Return the [x, y] coordinate for the center point of the cell that contains the specified text.  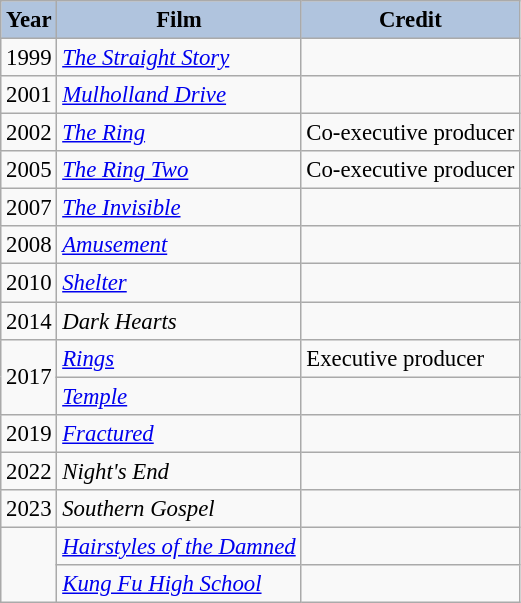
2010 [29, 283]
Hairstyles of the Damned [179, 546]
2007 [29, 208]
Shelter [179, 283]
Fractured [179, 433]
2022 [29, 471]
Mulholland Drive [179, 95]
2019 [29, 433]
Night's End [179, 471]
Dark Hearts [179, 321]
The Invisible [179, 208]
Amusement [179, 245]
Year [29, 20]
2002 [29, 133]
2017 [29, 376]
Kung Fu High School [179, 584]
2023 [29, 509]
Film [179, 20]
2005 [29, 170]
The Straight Story [179, 58]
2008 [29, 245]
Executive producer [410, 358]
Temple [179, 396]
Southern Gospel [179, 509]
2001 [29, 95]
The Ring Two [179, 170]
Credit [410, 20]
2014 [29, 321]
Rings [179, 358]
The Ring [179, 133]
1999 [29, 58]
